Return (X, Y) of the center of cell containing provided text 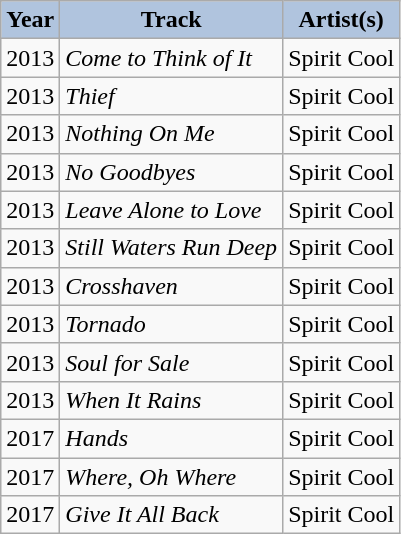
Thief (172, 96)
Tornado (172, 324)
When It Rains (172, 400)
Come to Think of It (172, 58)
Crosshaven (172, 286)
Leave Alone to Love (172, 210)
No Goodbyes (172, 172)
Soul for Sale (172, 362)
Artist(s) (342, 20)
Still Waters Run Deep (172, 248)
Give It All Back (172, 515)
Track (172, 20)
Year (30, 20)
Where, Oh Where (172, 477)
Hands (172, 438)
Nothing On Me (172, 134)
